Provide the (x, y) coordinate of the cell's center where the given text is located.  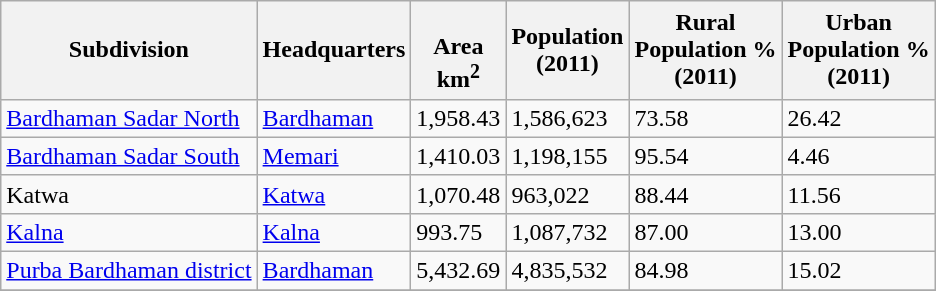
4,835,532 (568, 271)
1,198,155 (568, 156)
26.42 (858, 118)
RuralPopulation %(2011) (706, 50)
11.56 (858, 194)
13.00 (858, 232)
Purba Bardhaman district (129, 271)
Memari (334, 156)
Areakm2 (458, 50)
88.44 (706, 194)
1,586,623 (568, 118)
Subdivision (129, 50)
95.54 (706, 156)
Urban Population % (2011) (858, 50)
Bardhaman Sadar South (129, 156)
Population(2011) (568, 50)
73.58 (706, 118)
Bardhaman Sadar North (129, 118)
84.98 (706, 271)
1,958.43 (458, 118)
5,432.69 (458, 271)
4.46 (858, 156)
Headquarters (334, 50)
963,022 (568, 194)
993.75 (458, 232)
15.02 (858, 271)
1,410.03 (458, 156)
87.00 (706, 232)
1,087,732 (568, 232)
1,070.48 (458, 194)
